Return [x, y] of the center of cell containing provided text 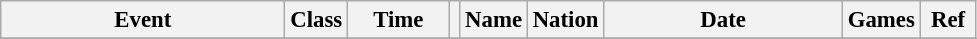
Name [494, 20]
Ref [948, 20]
Date [724, 20]
Time [398, 20]
Event [143, 20]
Nation [565, 20]
Class [316, 20]
Games [881, 20]
